Identify which cell holds the provided text, then report its (X, Y) central coordinate. 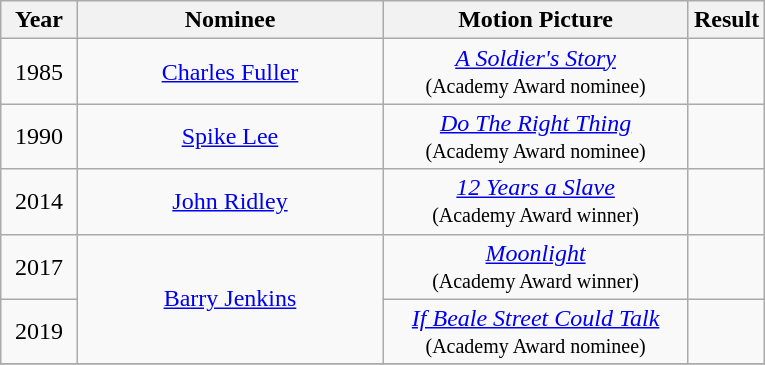
Spike Lee (230, 136)
2014 (39, 202)
Charles Fuller (230, 72)
A Soldier's Story(Academy Award nominee) (536, 72)
12 Years a Slave(Academy Award winner) (536, 202)
Barry Jenkins (230, 299)
If Beale Street Could Talk(Academy Award nominee) (536, 332)
Year (39, 20)
Motion Picture (536, 20)
Do The Right Thing(Academy Award nominee) (536, 136)
2019 (39, 332)
1985 (39, 72)
Nominee (230, 20)
Moonlight(Academy Award winner) (536, 266)
2017 (39, 266)
1990 (39, 136)
John Ridley (230, 202)
Result (726, 20)
